Output the [x, y] coordinate of the center of the cell containing the given text.  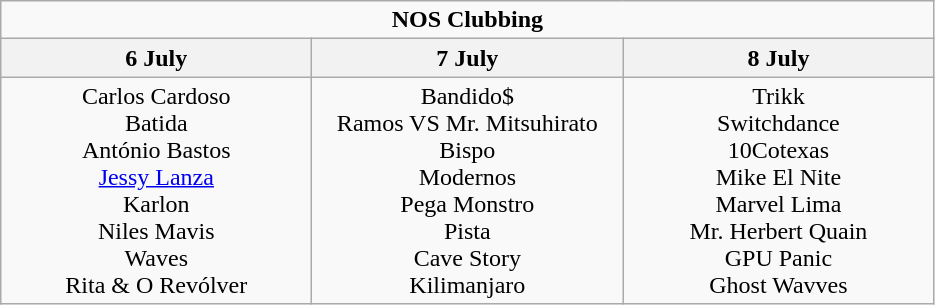
6 July [156, 58]
7 July [468, 58]
Carlos CardosoBatidaAntónio BastosJessy LanzaKarlonNiles MavisWavesRita & O Revólver [156, 190]
8 July [778, 58]
NOS Clubbing [468, 20]
Bandido$Ramos VS Mr. MitsuhiratoBispoModernosPega MonstroPistaCave StoryKilimanjaro [468, 190]
TrikkSwitchdance10CotexasMike El NiteMarvel LimaMr. Herbert QuainGPU PanicGhost Wavves [778, 190]
